Scan for the cell matching the given text and deliver its [x, y] coordinate at center. 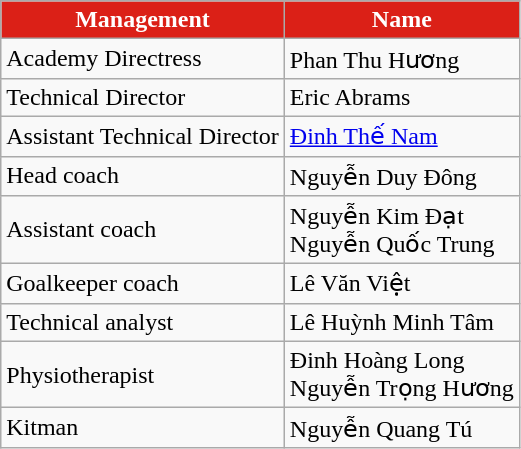
Goalkeeper coach [143, 284]
Phan Thu Hương [402, 59]
Assistant Technical Director [143, 136]
Đinh Hoàng Long Nguyễn Trọng Hương [402, 374]
Nguyễn Quang Tú [402, 428]
Name [402, 20]
Eric Abrams [402, 97]
Nguyễn Kim Đạt Nguyễn Quốc Trung [402, 230]
Management [143, 20]
Technical Director [143, 97]
Đinh Thế Nam [402, 136]
Assistant coach [143, 230]
Physiotherapist [143, 374]
Nguyễn Duy Đông [402, 176]
Lê Huỳnh Minh Tâm [402, 322]
Head coach [143, 176]
Technical analyst [143, 322]
Kitman [143, 428]
Lê Văn Việt [402, 284]
Academy Directress [143, 59]
